Return the (X, Y) coordinate for the center point of the cell that contains the specified text.  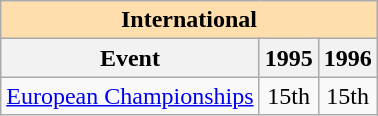
1995 (288, 58)
1996 (348, 58)
European Championships (130, 96)
International (189, 20)
Event (130, 58)
